Output the (X, Y) coordinate of the center of the cell containing the given text.  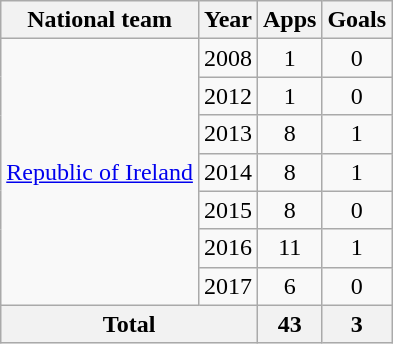
6 (289, 286)
2014 (228, 172)
Year (228, 20)
2013 (228, 134)
2017 (228, 286)
National team (100, 20)
2015 (228, 210)
Republic of Ireland (100, 172)
Goals (357, 20)
Total (130, 324)
2008 (228, 58)
2012 (228, 96)
11 (289, 248)
43 (289, 324)
3 (357, 324)
Apps (289, 20)
2016 (228, 248)
